Extract the (x, y) coordinate from the center of the cell holding the provided text.  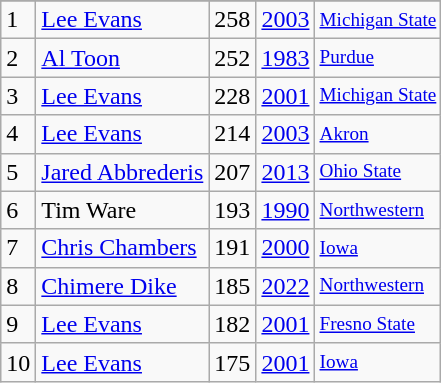
252 (232, 58)
1990 (286, 210)
Chimere Dike (122, 286)
6 (18, 210)
2000 (286, 248)
8 (18, 286)
Fresno State (378, 324)
228 (232, 96)
214 (232, 134)
2013 (286, 172)
7 (18, 248)
258 (232, 20)
2 (18, 58)
Akron (378, 134)
2022 (286, 286)
Purdue (378, 58)
4 (18, 134)
182 (232, 324)
9 (18, 324)
Chris Chambers (122, 248)
Al Toon (122, 58)
Tim Ware (122, 210)
1983 (286, 58)
10 (18, 362)
Jared Abbrederis (122, 172)
193 (232, 210)
1 (18, 20)
207 (232, 172)
5 (18, 172)
191 (232, 248)
3 (18, 96)
Ohio State (378, 172)
185 (232, 286)
175 (232, 362)
